Locate the cell with the specified text and output its [X, Y] center coordinate. 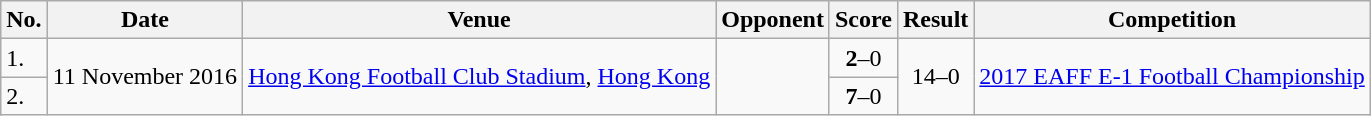
2017 EAFF E-1 Football Championship [1172, 77]
Venue [480, 20]
2. [24, 96]
2–0 [863, 58]
7–0 [863, 96]
1. [24, 58]
11 November 2016 [144, 77]
Competition [1172, 20]
No. [24, 20]
Score [863, 20]
Opponent [773, 20]
Date [144, 20]
Hong Kong Football Club Stadium, Hong Kong [480, 77]
14–0 [935, 77]
Result [935, 20]
